Locate the cell with the specified text and output its [X, Y] center coordinate. 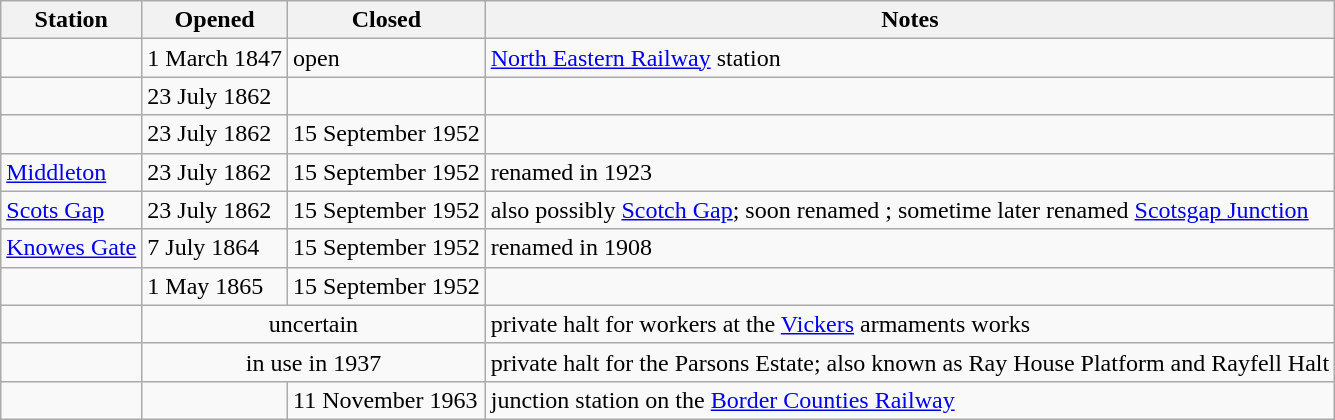
Station [72, 20]
private halt for the Parsons Estate; also known as Ray House Platform and Rayfell Halt [910, 362]
North Eastern Railway station [910, 58]
Closed [386, 20]
renamed in 1908 [910, 248]
1 March 1847 [215, 58]
uncertain [314, 324]
7 July 1864 [215, 248]
Knowes Gate [72, 248]
open [386, 58]
also possibly Scotch Gap; soon renamed ; sometime later renamed Scotsgap Junction [910, 210]
11 November 1963 [386, 400]
Notes [910, 20]
Middleton [72, 172]
in use in 1937 [314, 362]
private halt for workers at the Vickers armaments works [910, 324]
junction station on the Border Counties Railway [910, 400]
Scots Gap [72, 210]
Opened [215, 20]
1 May 1865 [215, 286]
renamed in 1923 [910, 172]
